For the text-containing cell, return its midpoint in [X, Y] coordinate format. 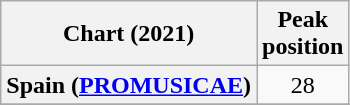
Peakposition [303, 34]
28 [303, 85]
Chart (2021) [129, 34]
Spain (PROMUSICAE) [129, 85]
